Return the [X, Y] coordinate for the center point of the cell that contains the specified text.  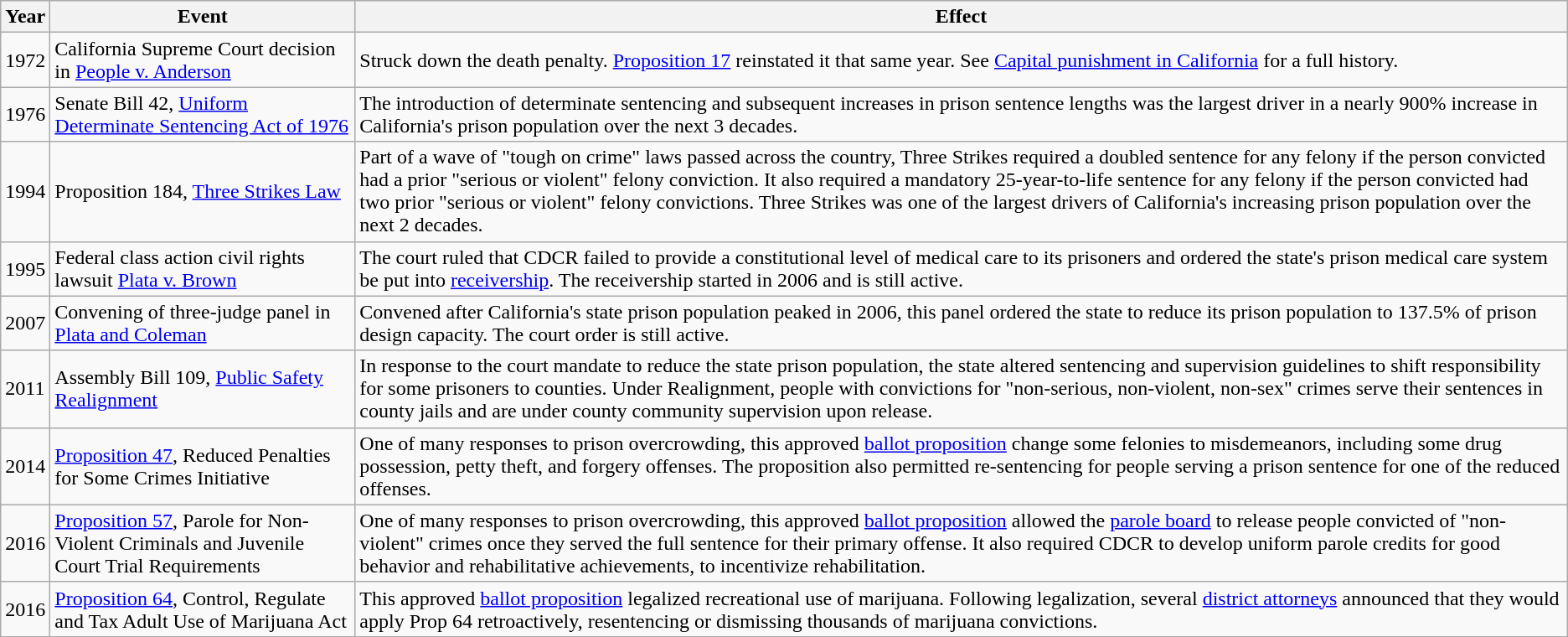
Year [25, 17]
Convening of three-judge panel in Plata and Coleman [203, 324]
2014 [25, 466]
2007 [25, 324]
1972 [25, 60]
Proposition 64, Control, Regulate and Tax Adult Use of Marijuana Act [203, 609]
California Supreme Court decision in People v. Anderson [203, 60]
Senate Bill 42, Uniform Determinate Sentencing Act of 1976 [203, 114]
2011 [25, 389]
Assembly Bill 109, Public Safety Realignment [203, 389]
Proposition 57, Parole for Non-Violent Criminals and Juvenile Court Trial Requirements [203, 543]
1995 [25, 268]
Struck down the death penalty. Proposition 17 reinstated it that same year. See Capital punishment in California for a full history. [962, 60]
1976 [25, 114]
Federal class action civil rights lawsuit Plata v. Brown [203, 268]
Effect [962, 17]
Event [203, 17]
Proposition 47, Reduced Penalties for Some Crimes Initiative [203, 466]
1994 [25, 191]
Proposition 184, Three Strikes Law [203, 191]
